Output the [x, y] coordinate of the center of the cell containing the given text.  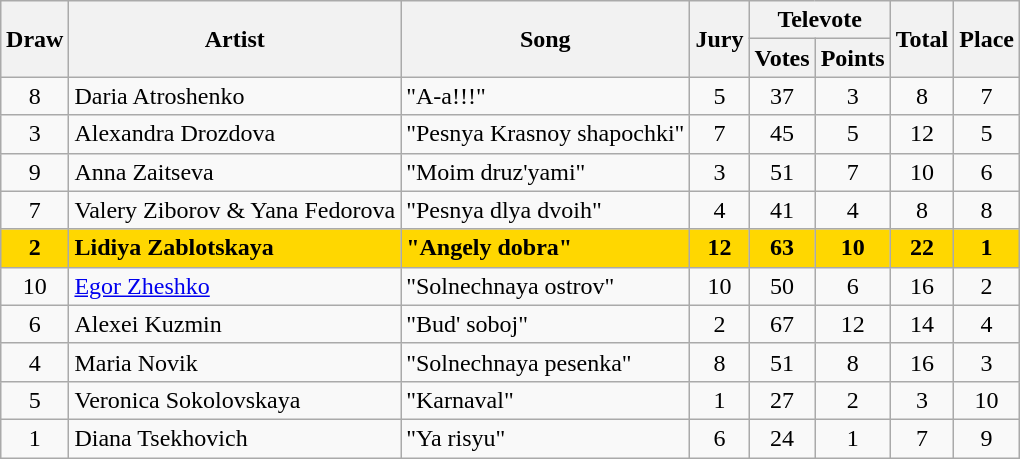
"Solnechnaya pesenka" [546, 362]
14 [922, 324]
41 [782, 210]
Jury [720, 39]
Alexei Kuzmin [235, 324]
Points [852, 58]
Egor Zheshko [235, 286]
"Karnaval" [546, 400]
Valery Ziborov & Yana Fedorova [235, 210]
"Angely dobra" [546, 248]
Votes [782, 58]
63 [782, 248]
27 [782, 400]
37 [782, 96]
50 [782, 286]
Maria Novik [235, 362]
"Solnechnaya ostrov" [546, 286]
24 [782, 438]
Veronica Sokolovskaya [235, 400]
"Bud' soboj" [546, 324]
"A-a!!!" [546, 96]
Diana Tsekhovich [235, 438]
"Pesnya Krasnoy shapochki" [546, 134]
"Pesnya dlya dvoih" [546, 210]
Lidiya Zablotskaya [235, 248]
Alexandra Drozdova [235, 134]
Draw [35, 39]
Anna Zaitseva [235, 172]
Televote [820, 20]
Daria Atroshenko [235, 96]
22 [922, 248]
"Moim druz'yami" [546, 172]
Artist [235, 39]
"Ya risyu" [546, 438]
Total [922, 39]
Song [546, 39]
Place [987, 39]
45 [782, 134]
67 [782, 324]
